Search for the cell housing the specified text and yield its [X, Y] center coordinate. 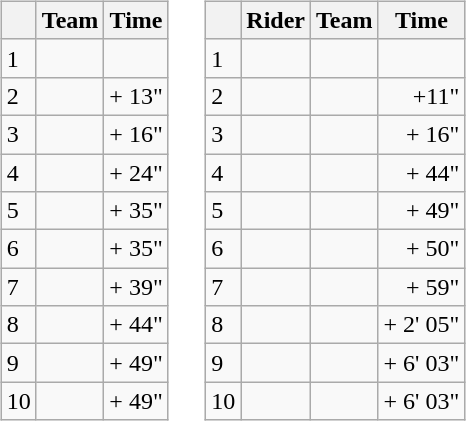
+11" [422, 96]
+ 59" [422, 287]
+ 39" [136, 287]
Rider [276, 20]
+ 24" [136, 173]
+ 50" [422, 249]
+ 13" [136, 96]
+ 2' 05" [422, 325]
